Locate the cell with the specified text and output its (X, Y) center coordinate. 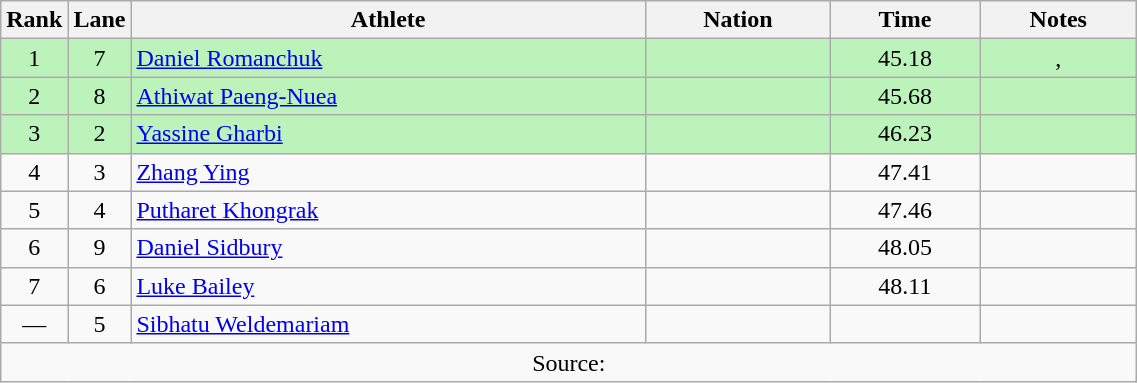
48.11 (904, 286)
Athiwat Paeng-Nuea (388, 96)
Nation (738, 20)
46.23 (904, 134)
Rank (34, 20)
Athlete (388, 20)
— (34, 324)
Daniel Romanchuk (388, 58)
Yassine Gharbi (388, 134)
45.68 (904, 96)
47.41 (904, 172)
Daniel Sidbury (388, 248)
Source: (569, 362)
Time (904, 20)
48.05 (904, 248)
45.18 (904, 58)
9 (100, 248)
Zhang Ying (388, 172)
Sibhatu Weldemariam (388, 324)
, (1058, 58)
1 (34, 58)
47.46 (904, 210)
Notes (1058, 20)
Putharet Khongrak (388, 210)
Lane (100, 20)
8 (100, 96)
Luke Bailey (388, 286)
